Locate the cell with the specified text and output its [x, y] center coordinate. 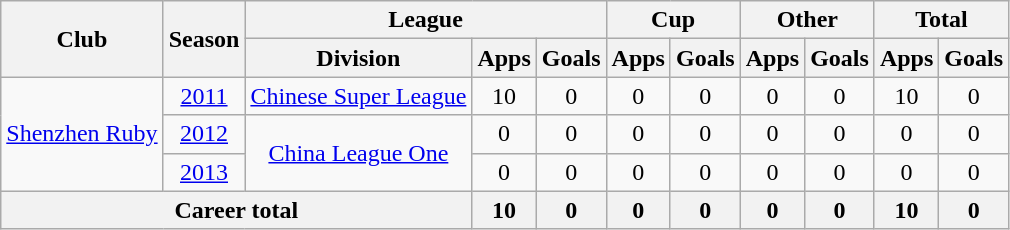
League [426, 20]
2011 [204, 96]
Other [807, 20]
Season [204, 39]
Total [941, 20]
Division [358, 58]
Career total [236, 210]
China League One [358, 153]
Club [82, 39]
2013 [204, 172]
Shenzhen Ruby [82, 134]
2012 [204, 134]
Cup [673, 20]
Chinese Super League [358, 96]
